For the text-containing cell, return its midpoint in [x, y] coordinate format. 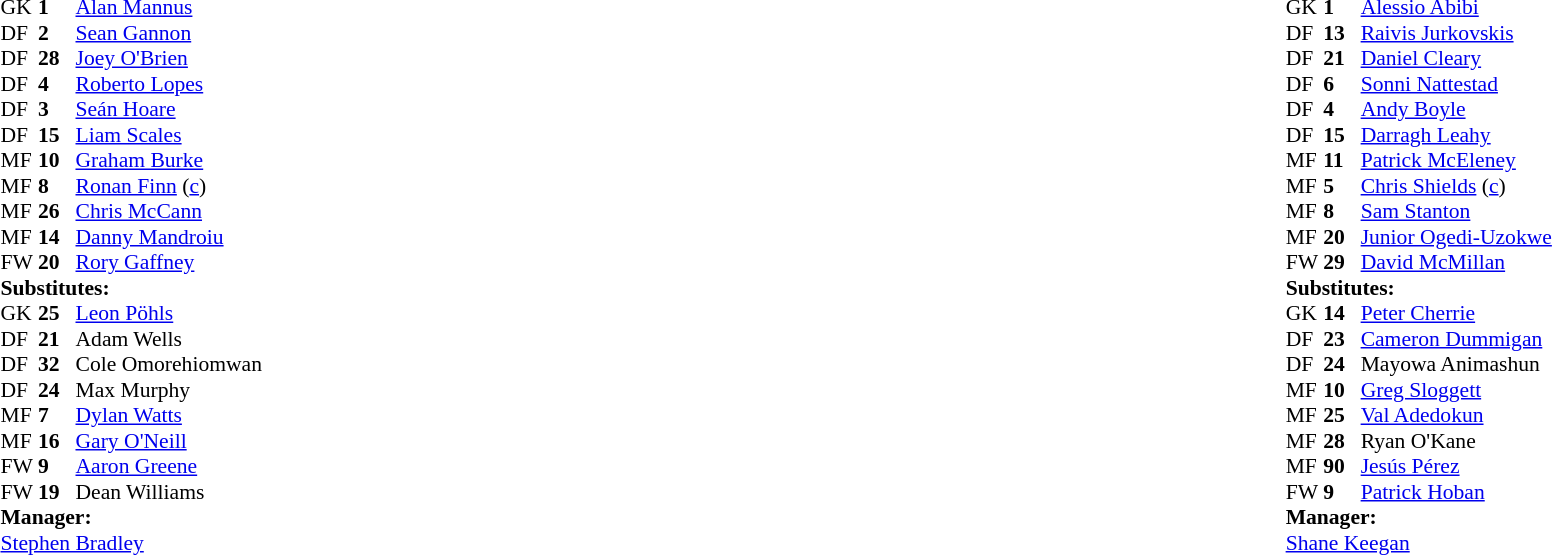
Peter Cherrie [1456, 313]
Junior Ogedi-Uzokwe [1456, 237]
13 [1342, 33]
Sonni Nattestad [1456, 84]
5 [1342, 186]
Cameron Dummigan [1456, 339]
Danny Mandroiu [169, 237]
Chris Shields (c) [1456, 186]
Aaron Greene [169, 467]
Jesús Pérez [1456, 467]
2 [57, 33]
Liam Scales [169, 135]
Patrick Hoban [1456, 492]
32 [57, 365]
7 [57, 415]
16 [57, 441]
11 [1342, 161]
Joey O'Brien [169, 59]
Cole Omorehiomwan [169, 365]
Andy Boyle [1456, 109]
Roberto Lopes [169, 84]
Leon Pöhls [169, 313]
Gary O'Neill [169, 441]
Mayowa Animashun [1456, 365]
Rory Gaffney [169, 263]
Daniel Cleary [1456, 59]
Max Murphy [169, 390]
26 [57, 211]
Darragh Leahy [1456, 135]
Sean Gannon [169, 33]
23 [1342, 339]
Sam Stanton [1456, 211]
29 [1342, 263]
3 [57, 109]
Greg Sloggett [1456, 390]
Adam Wells [169, 339]
Ryan O'Kane [1456, 441]
Ronan Finn (c) [169, 186]
Dylan Watts [169, 415]
Seán Hoare [169, 109]
David McMillan [1456, 263]
Graham Burke [169, 161]
Dean Williams [169, 492]
Raivis Jurkovskis [1456, 33]
6 [1342, 84]
19 [57, 492]
Val Adedokun [1456, 415]
90 [1342, 467]
Patrick McEleney [1456, 161]
Chris McCann [169, 211]
